Determine the [x, y] coordinate at the center of the cell enclosing the given text.  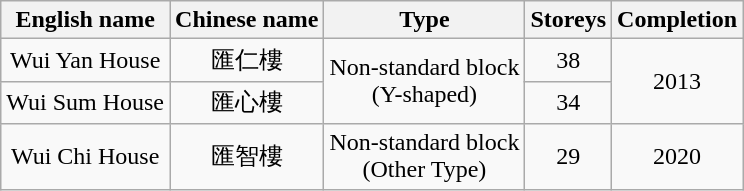
Completion [678, 20]
English name [86, 20]
匯智樓 [247, 156]
Wui Yan House [86, 60]
匯仁樓 [247, 60]
Non-standard block(Other Type) [424, 156]
Chinese name [247, 20]
38 [568, 60]
2013 [678, 82]
29 [568, 156]
匯心樓 [247, 102]
Wui Sum House [86, 102]
2020 [678, 156]
Non-standard block(Y-shaped) [424, 82]
Wui Chi House [86, 156]
Type [424, 20]
Storeys [568, 20]
34 [568, 102]
